Scan for the cell matching the given text and deliver its (X, Y) coordinate at center. 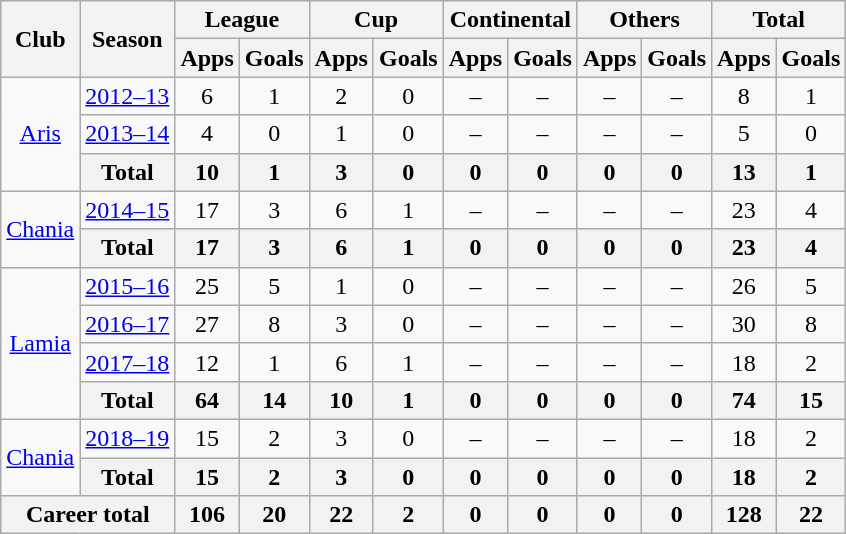
20 (274, 515)
2016–17 (128, 324)
2013–14 (128, 134)
Aris (40, 134)
2017–18 (128, 362)
128 (744, 515)
74 (744, 400)
14 (274, 400)
League (242, 20)
Club (40, 39)
30 (744, 324)
106 (207, 515)
Others (644, 20)
Lamia (40, 343)
Season (128, 39)
2012–13 (128, 96)
2018–19 (128, 438)
25 (207, 286)
12 (207, 362)
27 (207, 324)
2014–15 (128, 210)
2015–16 (128, 286)
Cup (376, 20)
Career total (88, 515)
Continental (510, 20)
64 (207, 400)
26 (744, 286)
13 (744, 172)
